Provide the [x, y] coordinate of the cell's center where the given text is located.  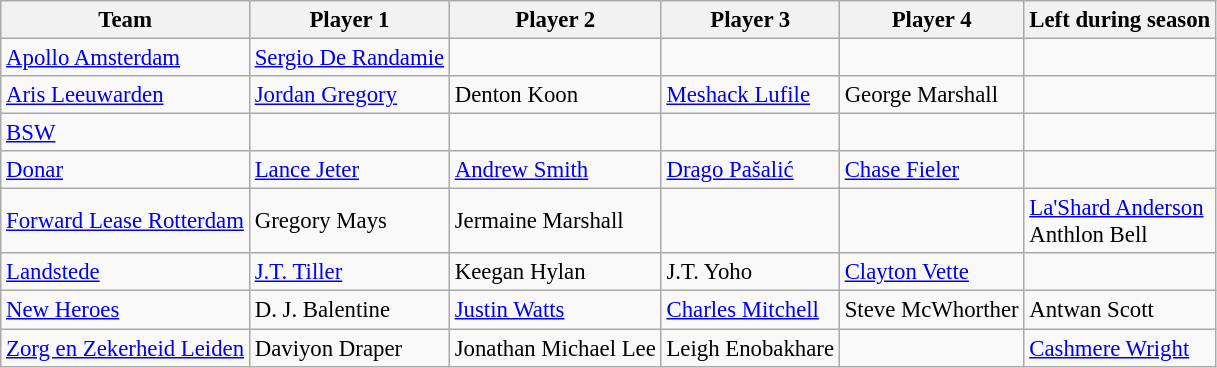
Jermaine Marshall [555, 222]
Jonathan Michael Lee [555, 348]
Left during season [1120, 20]
Zorg en Zekerheid Leiden [126, 348]
J.T. Yoho [750, 273]
D. J. Balentine [349, 310]
Meshack Lufile [750, 95]
J.T. Tiller [349, 273]
New Heroes [126, 310]
Denton Koon [555, 95]
Charles Mitchell [750, 310]
BSW [126, 133]
Steve McWhorther [932, 310]
Landstede [126, 273]
Apollo Amsterdam [126, 58]
La'Shard Anderson Anthlon Bell [1120, 222]
Daviyon Draper [349, 348]
Leigh Enobakhare [750, 348]
Player 3 [750, 20]
Player 2 [555, 20]
Aris Leeuwarden [126, 95]
Lance Jeter [349, 170]
Player 1 [349, 20]
Gregory Mays [349, 222]
Cashmere Wright [1120, 348]
Justin Watts [555, 310]
Forward Lease Rotterdam [126, 222]
Andrew Smith [555, 170]
Chase Fieler [932, 170]
Clayton Vette [932, 273]
Keegan Hylan [555, 273]
Player 4 [932, 20]
Jordan Gregory [349, 95]
Donar [126, 170]
Drago Pašalić [750, 170]
George Marshall [932, 95]
Team [126, 20]
Antwan Scott [1120, 310]
Sergio De Randamie [349, 58]
